Identify which cell holds the provided text, then report its (X, Y) central coordinate. 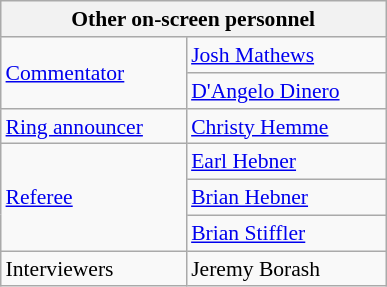
Christy Hemme (286, 126)
D'Angelo Dinero (286, 91)
Ring announcer (94, 126)
Earl Hebner (286, 162)
Commentator (94, 72)
Interviewers (94, 269)
Josh Mathews (286, 55)
Referee (94, 198)
Brian Stiffler (286, 233)
Jeremy Borash (286, 269)
Other on-screen personnel (194, 19)
Brian Hebner (286, 197)
